Scan for the cell matching the given text and deliver its [X, Y] coordinate at center. 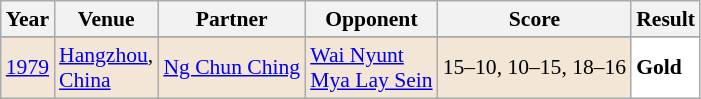
15–10, 10–15, 18–16 [535, 68]
Wai Nyunt Mya Lay Sein [371, 68]
Result [666, 19]
Opponent [371, 19]
Gold [666, 68]
Score [535, 19]
Partner [232, 19]
Ng Chun Ching [232, 68]
Hangzhou, China [106, 68]
Venue [106, 19]
1979 [28, 68]
Year [28, 19]
